Return [X, Y] of the center of cell containing provided text 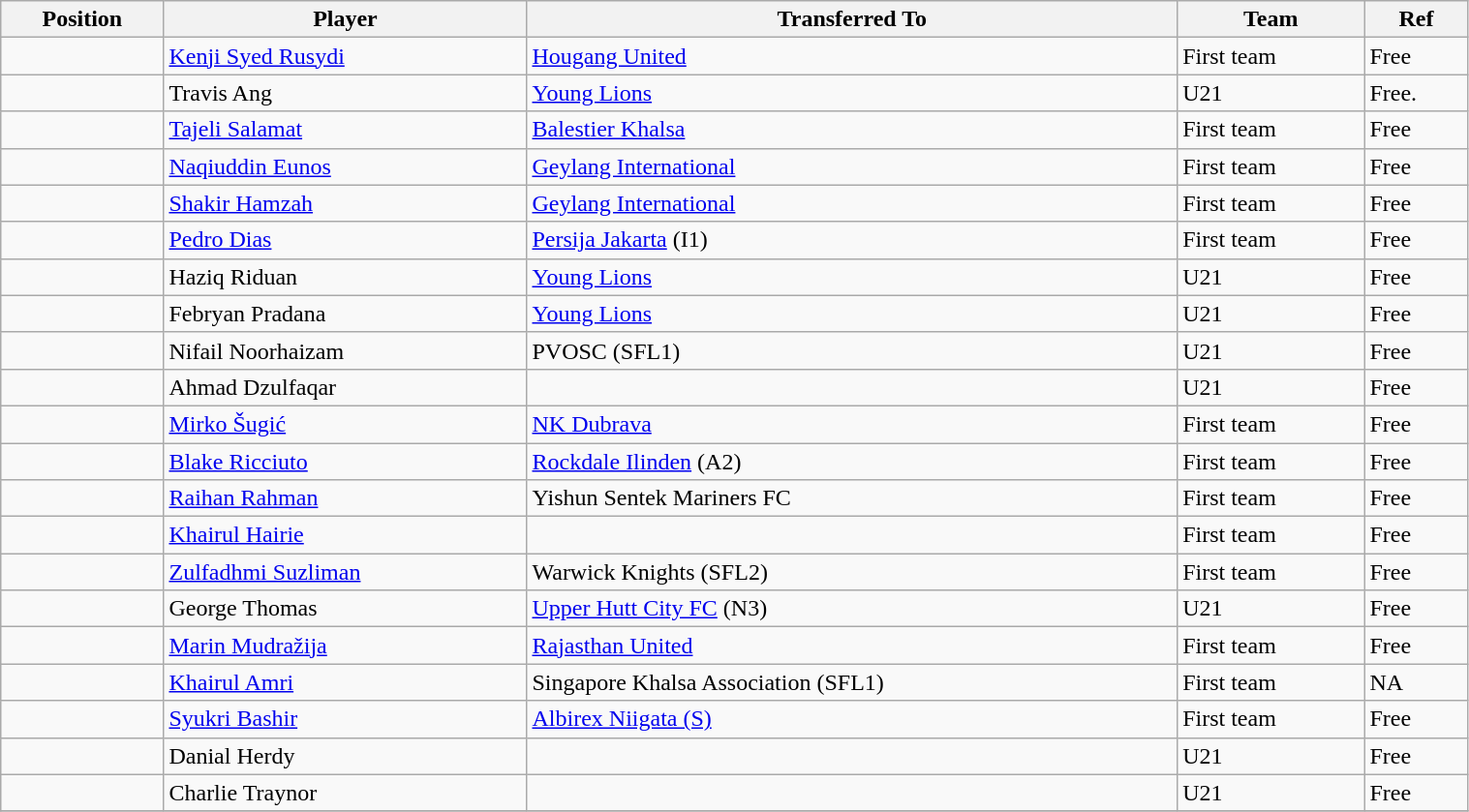
Febryan Pradana [345, 314]
Albirex Niigata (S) [852, 719]
Persija Jakarta (I1) [852, 240]
Charlie Traynor [345, 793]
Transferred To [852, 19]
Raihan Rahman [345, 498]
Free. [1416, 93]
Syukri Bashir [345, 719]
PVOSC (SFL1) [852, 350]
Ahmad Dzulfaqar [345, 387]
George Thomas [345, 609]
Haziq Riduan [345, 277]
Singapore Khalsa Association (SFL1) [852, 682]
Position [82, 19]
Zulfadhmi Suzliman [345, 572]
Naqiuddin Eunos [345, 166]
Khairul Hairie [345, 535]
Player [345, 19]
Khairul Amri [345, 682]
Rajasthan United [852, 646]
Marin Mudražija [345, 646]
Balestier Khalsa [852, 130]
Travis Ang [345, 93]
Mirko Šugić [345, 424]
Nifail Noorhaizam [345, 350]
Warwick Knights (SFL2) [852, 572]
Shakir Hamzah [345, 203]
Yishun Sentek Mariners FC [852, 498]
Danial Herdy [345, 756]
Pedro Dias [345, 240]
Upper Hutt City FC (N3) [852, 609]
Rockdale Ilinden (A2) [852, 462]
NK Dubrava [852, 424]
Team [1270, 19]
Kenji Syed Rusydi [345, 56]
Ref [1416, 19]
Tajeli Salamat [345, 130]
Hougang United [852, 56]
NA [1416, 682]
Blake Ricciuto [345, 462]
